Scan for the cell matching the given text and deliver its (x, y) coordinate at center. 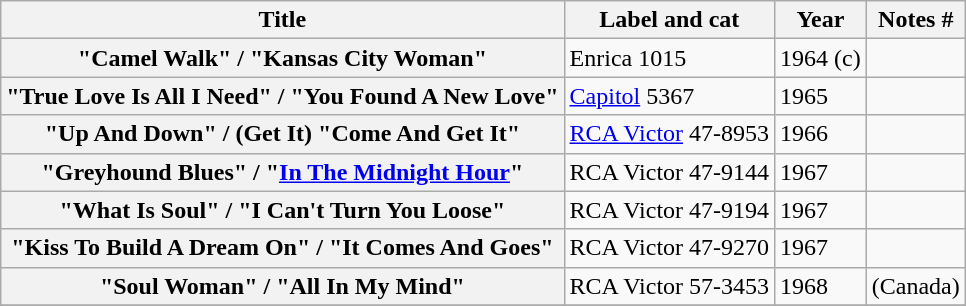
"True Love Is All I Need" / "You Found A New Love" (282, 96)
RCA Victor 47-9194 (670, 210)
RCA Victor 47-9144 (670, 172)
"Up And Down" / (Get It) "Come And Get It" (282, 134)
"Soul Woman" / "All In My Mind" (282, 286)
Label and cat (670, 20)
Enrica 1015 (670, 58)
(Canada) (916, 286)
Title (282, 20)
1968 (821, 286)
Capitol 5367 (670, 96)
"Kiss To Build A Dream On" / "It Comes And Goes" (282, 248)
1965 (821, 96)
RCA Victor 57-3453 (670, 286)
"Greyhound Blues" / "In The Midnight Hour" (282, 172)
RCA Victor 47-9270 (670, 248)
1964 (c) (821, 58)
"What Is Soul" / "I Can't Turn You Loose" (282, 210)
Year (821, 20)
1966 (821, 134)
RCA Victor 47-8953 (670, 134)
"Camel Walk" / "Kansas City Woman" (282, 58)
Notes # (916, 20)
